Scan for the cell matching the given text and deliver its [x, y] coordinate at center. 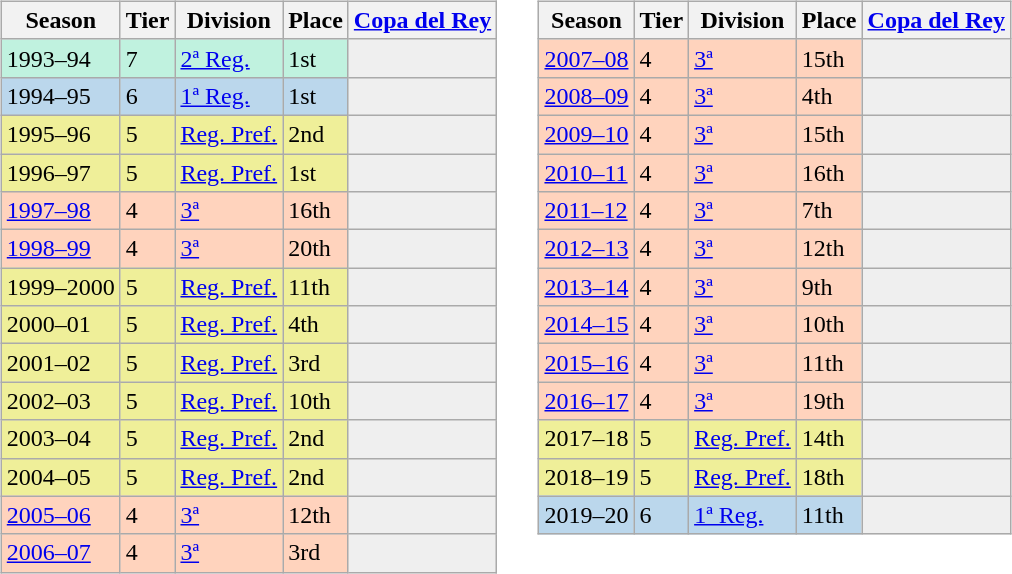
2014–15 [586, 325]
1997–98 [60, 211]
2005–06 [60, 515]
2013–14 [586, 287]
14th [829, 439]
7th [829, 211]
2001–02 [60, 363]
7 [148, 58]
2016–17 [586, 401]
2004–05 [60, 477]
2000–01 [60, 325]
1996–97 [60, 173]
18th [829, 477]
1993–94 [60, 58]
2007–08 [586, 58]
1999–2000 [60, 287]
2010–11 [586, 173]
2008–09 [586, 96]
2017–18 [586, 439]
20th [316, 249]
1998–99 [60, 249]
9th [829, 287]
19th [829, 401]
2002–03 [60, 401]
2012–13 [586, 249]
2015–16 [586, 363]
2018–19 [586, 477]
2009–10 [586, 134]
1994–95 [60, 96]
2006–07 [60, 553]
2003–04 [60, 439]
2ª Reg. [229, 58]
2019–20 [586, 515]
1995–96 [60, 134]
2011–12 [586, 211]
